Output the (x, y) coordinate of the center of the cell containing the given text.  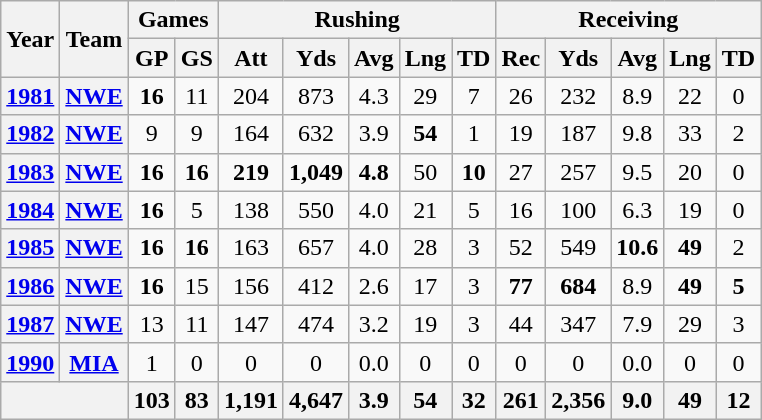
3.2 (374, 324)
15 (196, 286)
MIA (94, 362)
21 (425, 210)
147 (250, 324)
1,049 (316, 172)
28 (425, 248)
138 (250, 210)
22 (690, 96)
257 (578, 172)
Games (173, 20)
1982 (30, 134)
10.6 (638, 248)
103 (152, 400)
GS (196, 58)
1,191 (250, 400)
9.8 (638, 134)
77 (521, 286)
1990 (30, 362)
26 (521, 96)
4.8 (374, 172)
187 (578, 134)
164 (250, 134)
Team (94, 39)
100 (578, 210)
550 (316, 210)
347 (578, 324)
13 (152, 324)
2.6 (374, 286)
1987 (30, 324)
873 (316, 96)
Receiving (628, 20)
219 (250, 172)
261 (521, 400)
10 (474, 172)
20 (690, 172)
1983 (30, 172)
Year (30, 39)
Rushing (357, 20)
GP (152, 58)
232 (578, 96)
1986 (30, 286)
50 (425, 172)
4,647 (316, 400)
Rec (521, 58)
474 (316, 324)
44 (521, 324)
7.9 (638, 324)
4.3 (374, 96)
156 (250, 286)
412 (316, 286)
684 (578, 286)
549 (578, 248)
2,356 (578, 400)
52 (521, 248)
204 (250, 96)
1985 (30, 248)
32 (474, 400)
1981 (30, 96)
7 (474, 96)
33 (690, 134)
17 (425, 286)
9.0 (638, 400)
83 (196, 400)
Att (250, 58)
1984 (30, 210)
27 (521, 172)
632 (316, 134)
6.3 (638, 210)
12 (738, 400)
163 (250, 248)
657 (316, 248)
9.5 (638, 172)
